From the cell containing the given text, extract its center point as [X, Y] coordinate. 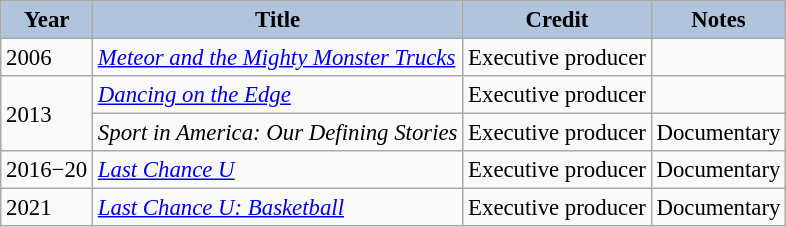
Year [47, 20]
Sport in America: Our Defining Stories [278, 133]
2006 [47, 58]
Last Chance U [278, 170]
Credit [557, 20]
Notes [718, 20]
Meteor and the Mighty Monster Trucks [278, 58]
Title [278, 20]
2013 [47, 114]
2016−20 [47, 170]
Dancing on the Edge [278, 95]
Last Chance U: Basketball [278, 208]
2021 [47, 208]
